Search for the cell housing the specified text and yield its (X, Y) center coordinate. 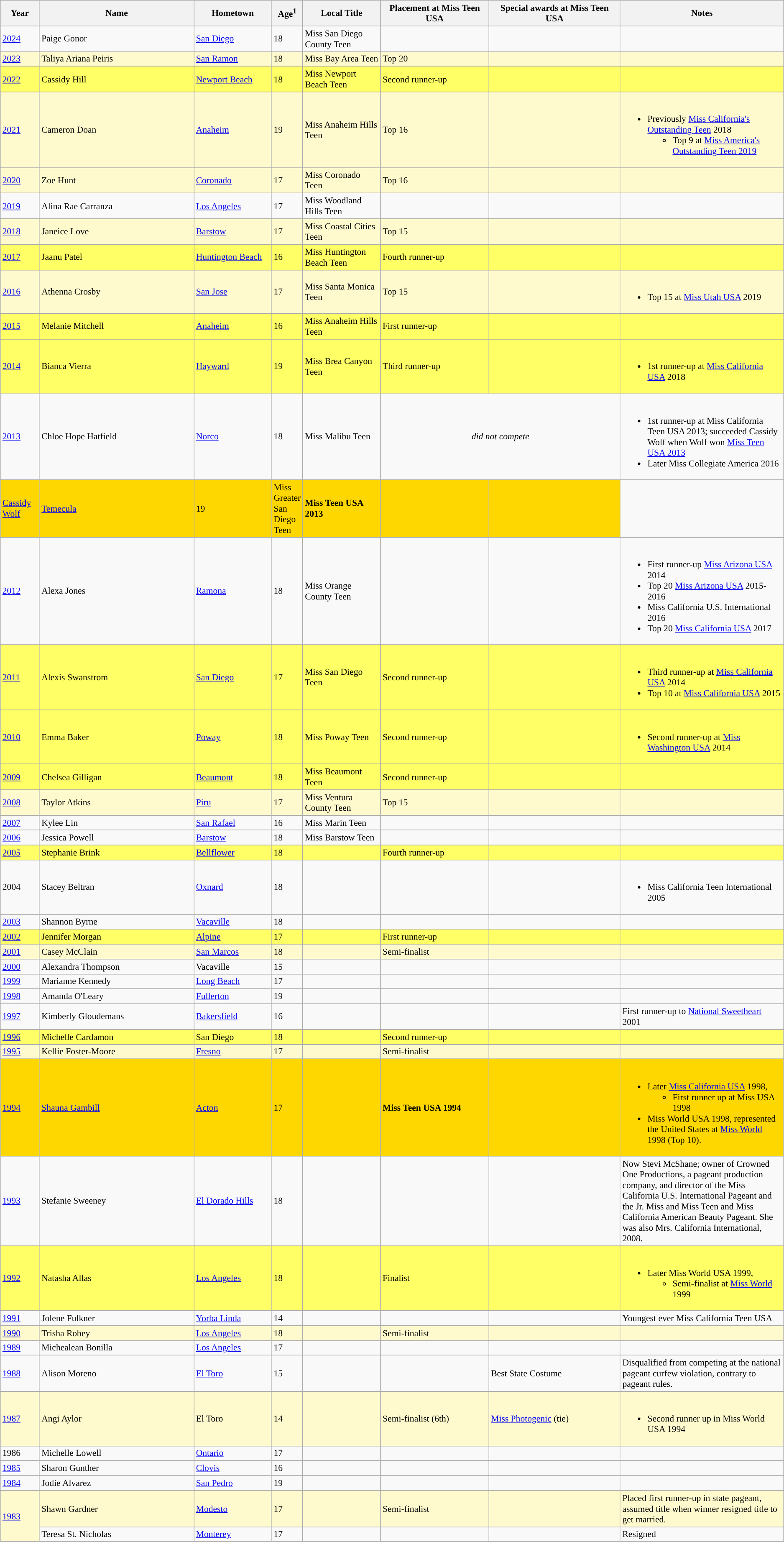
Coronado (233, 181)
Norco (233, 437)
Huntington Beach (233, 257)
1994 (20, 1108)
Miss Newport Beach Teen (342, 79)
Jolene Fulkner (117, 1318)
1989 (20, 1348)
Michelle Cardamon (117, 1037)
Casey McClain (117, 952)
Paige Gonor (117, 38)
San Rafael (233, 823)
Name (117, 13)
San Marcos (233, 952)
Placement at Miss Teen USA (435, 13)
2013 (20, 437)
did not compete (500, 437)
Cassidy Wolf (20, 509)
Zoe Hunt (117, 181)
Amanda O'Leary (117, 996)
2008 (20, 802)
Modesto (233, 1509)
Yorba Linda (233, 1318)
1990 (20, 1333)
Top 15 at Miss Utah USA 2019 (702, 292)
2016 (20, 292)
Miss Malibu Teen (342, 437)
Placed first runner-up in state pageant, assumed title when winner resigned title to get married. (702, 1509)
Long Beach (233, 981)
Second runner-up at Miss Washington USA 2014 (702, 737)
Monterey (233, 1534)
2014 (20, 366)
Year (20, 13)
Alexandra Thompson (117, 967)
Janeice Love (117, 232)
2021 (20, 130)
El Dorado Hills (233, 1201)
2023 (20, 59)
Ontario (233, 1454)
2019 (20, 206)
Miss Santa Monica Teen (342, 292)
Age1 (287, 13)
2010 (20, 737)
Miss Photogenic (tie) (554, 1419)
Jennifer Morgan (117, 937)
Angi Aylor (117, 1419)
2007 (20, 823)
1987 (20, 1419)
2020 (20, 181)
2018 (20, 232)
1984 (20, 1483)
1995 (20, 1052)
1st runner-up at Miss California USA 2018 (702, 366)
1996 (20, 1037)
Miss Teen USA 2013 (342, 509)
Fullerton (233, 996)
Semi-finalist (6th) (435, 1419)
Hometown (233, 13)
Disqualified from competing at the national pageant curfew violation, contrary to pageant rules. (702, 1374)
1991 (20, 1318)
Teresa St. Nicholas (117, 1534)
Alina Rae Carranza (117, 206)
Miss Woodland Hills Teen (342, 206)
Alpine (233, 937)
Trisha Robey (117, 1333)
San Jose (233, 292)
Miss Barstow Teen (342, 838)
Hayward (233, 366)
2022 (20, 79)
Miss Teen USA 1994 (435, 1108)
1983 (20, 1516)
Fresno (233, 1052)
First runner-up to National Sweetheart 2001 (702, 1017)
Kimberly Gloudemans (117, 1017)
Jessica Powell (117, 838)
1st runner-up at Miss California Teen USA 2013; succeeded Cassidy Wolf when Wolf won Miss Teen USA 2013Later Miss Collegiate America 2016 (702, 437)
Miss Orange County Teen (342, 592)
Chelsea Gilligan (117, 777)
2006 (20, 838)
Miss San Diego County Teen (342, 38)
Chloe Hope Hatfield (117, 437)
Shawn Gardner (117, 1509)
Local Title (342, 13)
Miss Greater San Diego Teen (287, 509)
1986 (20, 1454)
Later Miss California USA 1998,First runner up at Miss USA 1998Miss World USA 1998, represented the United States at Miss World 1998 (Top 10). (702, 1108)
2002 (20, 937)
Acton (233, 1108)
Finalist (435, 1278)
2011 (20, 678)
Kellie Foster-Moore (117, 1052)
Michelle Lowell (117, 1454)
Miss Coastal Cities Teen (342, 232)
Miss San Diego Teen (342, 678)
Natasha Allas (117, 1278)
1999 (20, 981)
Youngest ever Miss California Teen USA (702, 1318)
1985 (20, 1468)
Ramona (233, 592)
1993 (20, 1201)
Miss Coronado Teen (342, 181)
Resigned (702, 1534)
Poway (233, 737)
Miss California Teen International 2005 (702, 887)
Piru (233, 802)
Bellflower (233, 853)
Third runner-up at Miss California USA 2014Top 10 at Miss California USA 2015 (702, 678)
Temecula (117, 509)
2012 (20, 592)
Best State Costume (554, 1374)
2017 (20, 257)
2005 (20, 853)
Newport Beach (233, 79)
Top 20 (435, 59)
Athenna Crosby (117, 292)
Kylee Lin (117, 823)
Notes (702, 13)
Clovis (233, 1468)
Taylor Atkins (117, 802)
1992 (20, 1278)
Alexis Swanstrom (117, 678)
Stacey Beltran (117, 887)
Miss Huntington Beach Teen (342, 257)
Cassidy Hill (117, 79)
Miss Bay Area Teen (342, 59)
Jaanu Patel (117, 257)
Sharon Gunther (117, 1468)
2004 (20, 887)
Emma Baker (117, 737)
Alexa Jones (117, 592)
San Ramon (233, 59)
1997 (20, 1017)
Bianca Vierra (117, 366)
First runner-up Miss Arizona USA 2014Top 20 Miss Arizona USA 2015-2016Miss California U.S. International 2016Top 20 Miss California USA 2017 (702, 592)
2009 (20, 777)
Miss Beaumont Teen (342, 777)
Alison Moreno (117, 1374)
Cameron Doan (117, 130)
Special awards at Miss Teen USA (554, 13)
Jodie Alvarez (117, 1483)
Stefanie Sweeney (117, 1201)
Third runner-up (435, 366)
Marianne Kennedy (117, 981)
Second runner up in Miss World USA 1994 (702, 1419)
Bakersfield (233, 1017)
2000 (20, 967)
Melanie Mitchell (117, 326)
Previously Miss California's Outstanding Teen 2018Top 9 at Miss America's Outstanding Teen 2019 (702, 130)
Taliya Ariana Peiris (117, 59)
2024 (20, 38)
Miss Marin Teen (342, 823)
2015 (20, 326)
Stephanie Brink (117, 853)
Beaumont (233, 777)
Miss Brea Canyon Teen (342, 366)
2003 (20, 922)
Later Miss World USA 1999,Semi-finalist at Miss World 1999 (702, 1278)
1988 (20, 1374)
Shauna Gambill (117, 1108)
2001 (20, 952)
1998 (20, 996)
Miss Poway Teen (342, 737)
Oxnard (233, 887)
Miss Ventura County Teen (342, 802)
Michealean Bonilla (117, 1348)
San Pedro (233, 1483)
Shannon Byrne (117, 922)
